Return the [x, y] coordinate for the center point of the cell that contains the specified text.  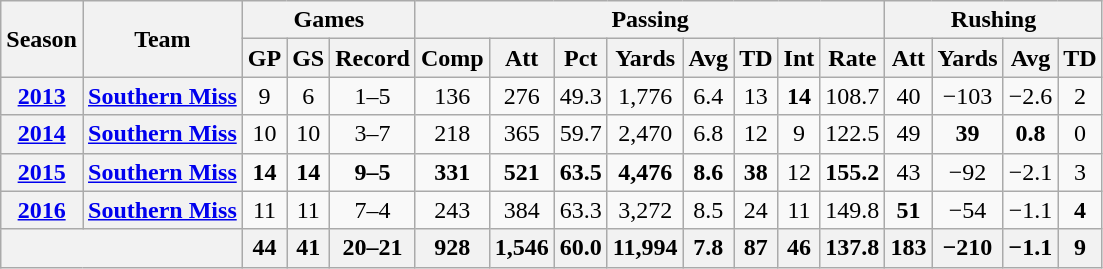
122.5 [852, 134]
Int [799, 58]
1,776 [645, 96]
−210 [968, 248]
41 [308, 248]
Team [162, 39]
149.8 [852, 210]
59.7 [580, 134]
331 [452, 172]
Games [328, 20]
GP [264, 58]
63.5 [580, 172]
13 [756, 96]
−92 [968, 172]
−103 [968, 96]
Pct [580, 58]
4 [1080, 210]
40 [908, 96]
218 [452, 134]
1–5 [373, 96]
2015 [42, 172]
3–7 [373, 134]
0.8 [1030, 134]
24 [756, 210]
Passing [650, 20]
2013 [42, 96]
46 [799, 248]
−2.1 [1030, 172]
2 [1080, 96]
183 [908, 248]
11,994 [645, 248]
−2.6 [1030, 96]
Season [42, 39]
Record [373, 58]
6.4 [708, 96]
4,476 [645, 172]
2014 [42, 134]
9–5 [373, 172]
1,546 [522, 248]
Rushing [994, 20]
63.3 [580, 210]
−54 [968, 210]
8.5 [708, 210]
51 [908, 210]
7–4 [373, 210]
6 [308, 96]
43 [908, 172]
2,470 [645, 134]
39 [968, 134]
155.2 [852, 172]
3 [1080, 172]
38 [756, 172]
Comp [452, 58]
3,272 [645, 210]
365 [522, 134]
2016 [42, 210]
108.7 [852, 96]
0 [1080, 134]
49 [908, 134]
136 [452, 96]
20–21 [373, 248]
521 [522, 172]
243 [452, 210]
7.8 [708, 248]
8.6 [708, 172]
87 [756, 248]
44 [264, 248]
928 [452, 248]
137.8 [852, 248]
49.3 [580, 96]
6.8 [708, 134]
Rate [852, 58]
60.0 [580, 248]
276 [522, 96]
GS [308, 58]
384 [522, 210]
